Capture the cell that displays the provided text and extract its [X, Y] central coordinate. 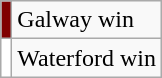
Galway win [87, 20]
Waterford win [87, 58]
